Pinpoint the cell where the given text exists, returning its [X, Y] midpoint coordinate. 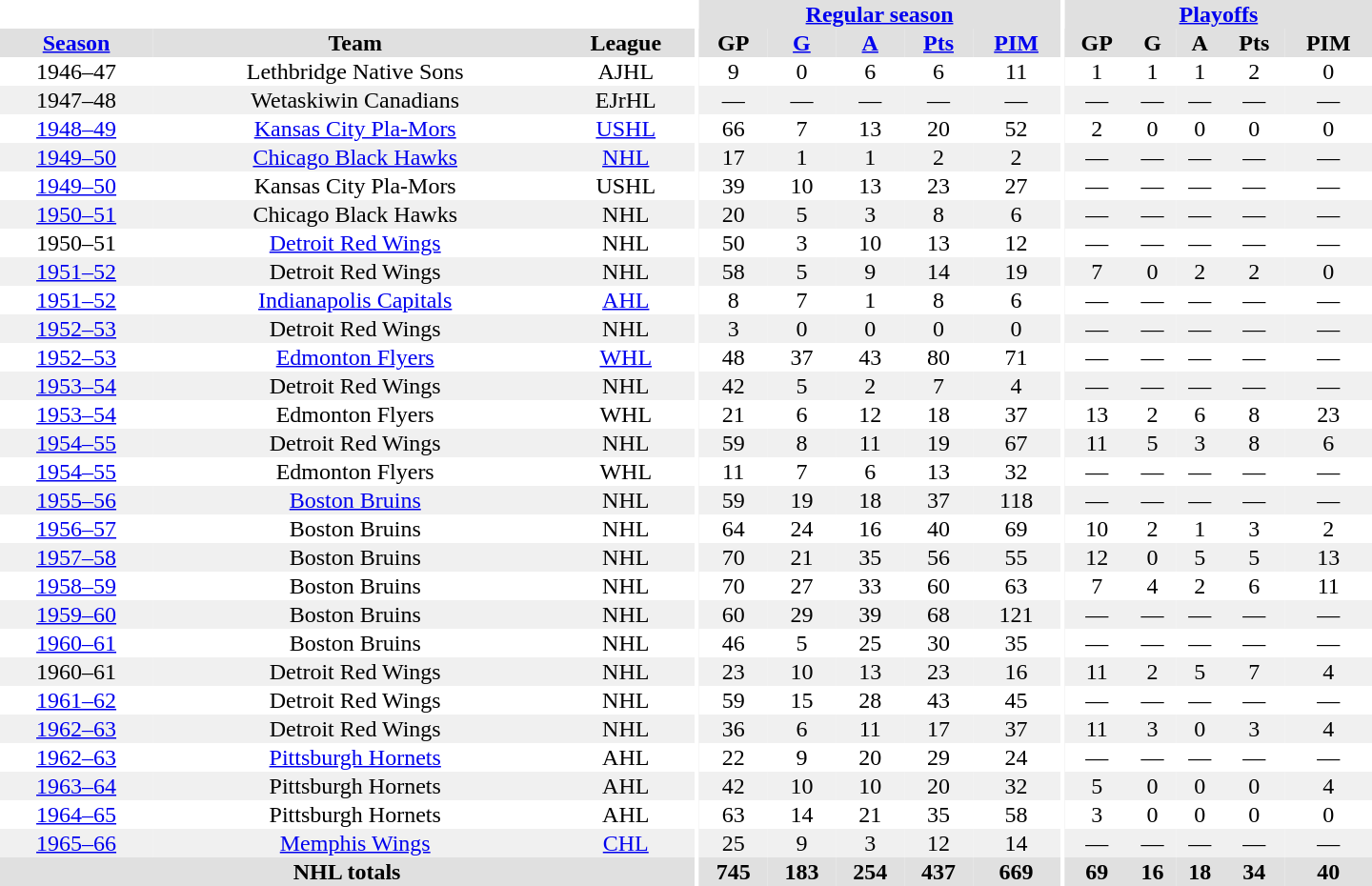
League [625, 43]
1946–47 [76, 71]
AJHL [625, 71]
66 [734, 129]
1948–49 [76, 129]
55 [1016, 557]
68 [938, 614]
1956–57 [76, 529]
Season [76, 43]
Wetaskiwin Canadians [354, 100]
669 [1016, 872]
1965–66 [76, 843]
118 [1016, 500]
52 [1016, 129]
71 [1016, 357]
30 [938, 643]
34 [1254, 872]
1964–65 [76, 815]
1947–48 [76, 100]
Playoffs [1219, 14]
1958–59 [76, 586]
183 [802, 872]
15 [802, 700]
Regular season [880, 14]
Memphis Wings [354, 843]
22 [734, 757]
Indianapolis Capitals [354, 300]
36 [734, 729]
121 [1016, 614]
1955–56 [76, 500]
80 [938, 357]
Lethbridge Native Sons [354, 71]
67 [1016, 443]
254 [870, 872]
EJrHL [625, 100]
48 [734, 357]
46 [734, 643]
1959–60 [76, 614]
45 [1016, 700]
437 [938, 872]
28 [870, 700]
56 [938, 557]
NHL totals [347, 872]
1957–58 [76, 557]
CHL [625, 843]
64 [734, 529]
1961–62 [76, 700]
33 [870, 586]
50 [734, 243]
745 [734, 872]
Team [354, 43]
1963–64 [76, 786]
